Search for the cell housing the specified text and yield its [x, y] center coordinate. 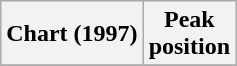
Peakposition [189, 34]
Chart (1997) [72, 34]
